Output the (X, Y) coordinate of the center of the cell containing the given text.  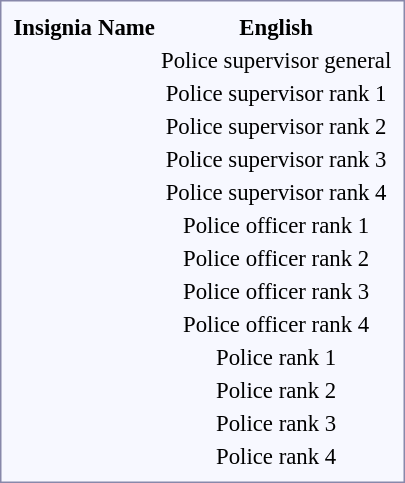
Police officer rank 4 (276, 324)
Police officer rank 2 (276, 258)
Police rank 2 (276, 390)
Police rank 3 (276, 423)
Name (127, 27)
Police supervisor rank 2 (276, 126)
Police supervisor rank 4 (276, 192)
Police supervisor rank 3 (276, 159)
Police officer rank 1 (276, 225)
English (276, 27)
Police supervisor general (276, 60)
Police officer rank 3 (276, 291)
Insignia (53, 27)
Police supervisor rank 1 (276, 93)
Police rank 4 (276, 456)
Police rank 1 (276, 357)
